Provide the [x, y] coordinate of the cell's center where the given text is located.  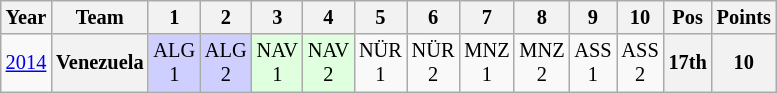
6 [434, 17]
NAV1 [278, 63]
Points [744, 17]
17th [688, 63]
ASS1 [592, 63]
ASS2 [640, 63]
Pos [688, 17]
1 [174, 17]
8 [542, 17]
9 [592, 17]
Venezuela [100, 63]
2 [226, 17]
3 [278, 17]
NAV2 [328, 63]
MNZ1 [486, 63]
4 [328, 17]
ALG2 [226, 63]
Year [26, 17]
NÜR2 [434, 63]
7 [486, 17]
MNZ2 [542, 63]
5 [380, 17]
NÜR1 [380, 63]
Team [100, 17]
2014 [26, 63]
ALG1 [174, 63]
